Detect which cell encompasses the target text, then output its [x, y] center coordinate. 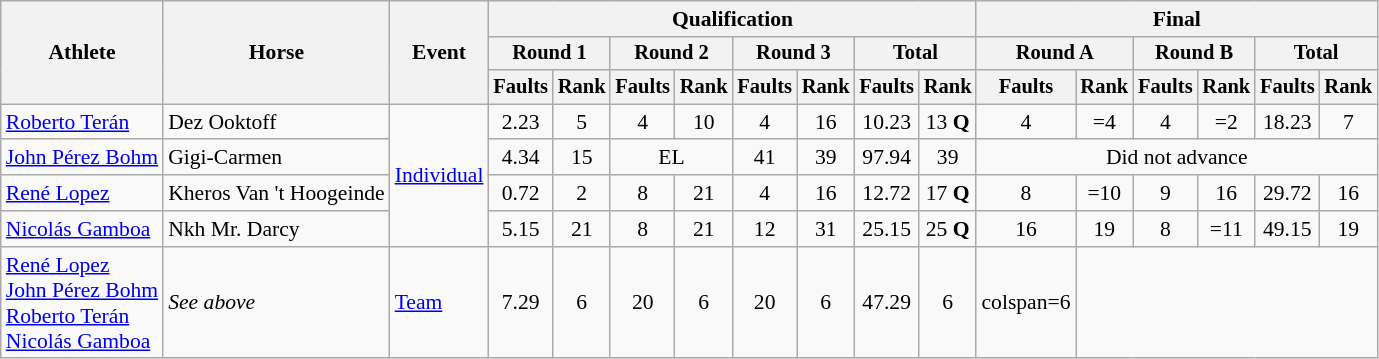
colspan=6 [1026, 303]
=10 [1105, 193]
Round 1 [549, 54]
Horse [276, 52]
Event [440, 52]
Round 2 [671, 54]
31 [826, 229]
=2 [1226, 122]
47.29 [886, 303]
17 Q [948, 193]
Round B [1194, 54]
Athlete [82, 52]
See above [276, 303]
97.94 [886, 158]
9 [1165, 193]
Gigi-Carmen [276, 158]
Qualification [732, 19]
2 [582, 193]
41 [764, 158]
18.23 [1287, 122]
Final [1176, 19]
Nkh Mr. Darcy [276, 229]
=4 [1105, 122]
7 [1348, 122]
John Pérez Bohm [82, 158]
Kheros Van 't Hoogeinde [276, 193]
15 [582, 158]
=11 [1226, 229]
Team [440, 303]
4.34 [520, 158]
Round 3 [793, 54]
Round A [1054, 54]
29.72 [1287, 193]
Roberto Terán [82, 122]
7.29 [520, 303]
Individual [440, 175]
Nicolás Gamboa [82, 229]
René LopezJohn Pérez BohmRoberto TeránNicolás Gamboa [82, 303]
25.15 [886, 229]
5.15 [520, 229]
49.15 [1287, 229]
Dez Ooktoff [276, 122]
0.72 [520, 193]
5 [582, 122]
René Lopez [82, 193]
25 Q [948, 229]
10.23 [886, 122]
12 [764, 229]
13 Q [948, 122]
12.72 [886, 193]
EL [671, 158]
2.23 [520, 122]
Did not advance [1176, 158]
10 [704, 122]
